Pinpoint the cell where the given text exists, returning its (x, y) midpoint coordinate. 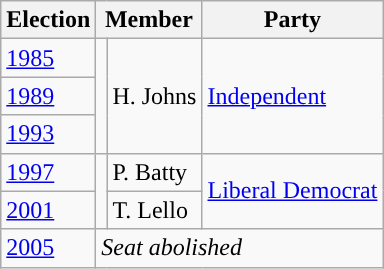
1989 (48, 96)
Seat abolished (240, 248)
Liberal Democrat (292, 191)
1985 (48, 58)
1993 (48, 134)
Member (149, 20)
T. Lello (154, 210)
2001 (48, 210)
Party (292, 20)
1997 (48, 172)
H. Johns (154, 96)
2005 (48, 248)
Independent (292, 96)
P. Batty (154, 172)
Election (48, 20)
